Identify which cell holds the provided text, then report its (x, y) central coordinate. 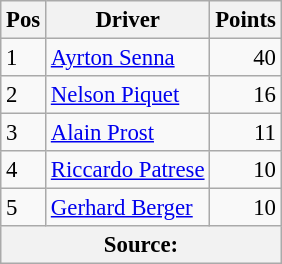
3 (24, 133)
16 (246, 95)
Points (246, 20)
40 (246, 58)
2 (24, 95)
Nelson Piquet (128, 95)
1 (24, 58)
Alain Prost (128, 133)
Ayrton Senna (128, 58)
Driver (128, 20)
Riccardo Patrese (128, 170)
4 (24, 170)
Gerhard Berger (128, 208)
Pos (24, 20)
11 (246, 133)
Source: (141, 245)
5 (24, 208)
